Return the [X, Y] coordinate for the center point of the cell that contains the specified text.  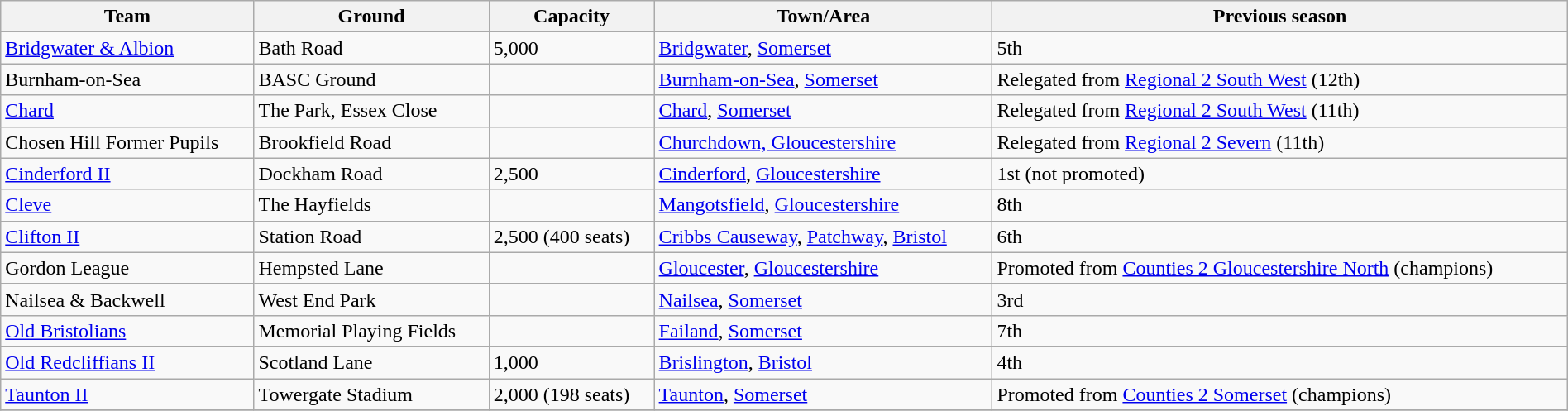
Burnham-on-Sea, Somerset [824, 79]
Capacity [571, 17]
2,500 [571, 174]
Old Redcliffians II [127, 362]
Gordon League [127, 268]
Previous season [1280, 17]
Chosen Hill Former Pupils [127, 142]
Town/Area [824, 17]
Station Road [371, 237]
4th [1280, 362]
Cinderford, Gloucestershire [824, 174]
Taunton, Somerset [824, 394]
Gloucester, Gloucestershire [824, 268]
Promoted from Counties 2 Gloucestershire North (champions) [1280, 268]
8th [1280, 205]
BASC Ground [371, 79]
Bridgwater, Somerset [824, 48]
Memorial Playing Fields [371, 331]
Old Bristolians [127, 331]
Taunton II [127, 394]
Promoted from Counties 2 Somerset (champions) [1280, 394]
1,000 [571, 362]
Brislington, Bristol [824, 362]
5th [1280, 48]
Cinderford II [127, 174]
Scotland Lane [371, 362]
Failand, Somerset [824, 331]
3rd [1280, 299]
Cleve [127, 205]
Towergate Stadium [371, 394]
Burnham-on-Sea [127, 79]
The Park, Essex Close [371, 111]
Bath Road [371, 48]
6th [1280, 237]
Cribbs Causeway, Patchway, Bristol [824, 237]
Clifton II [127, 237]
Hempsted Lane [371, 268]
2,000 (198 seats) [571, 394]
Relegated from Regional 2 Severn (11th) [1280, 142]
Nailsea & Backwell [127, 299]
Chard, Somerset [824, 111]
West End Park [371, 299]
Relegated from Regional 2 South West (11th) [1280, 111]
Dockham Road [371, 174]
Mangotsfield, Gloucestershire [824, 205]
Bridgwater & Albion [127, 48]
Ground [371, 17]
7th [1280, 331]
Nailsea, Somerset [824, 299]
2,500 (400 seats) [571, 237]
The Hayfields [371, 205]
Chard [127, 111]
5,000 [571, 48]
Team [127, 17]
Relegated from Regional 2 South West (12th) [1280, 79]
1st (not promoted) [1280, 174]
Brookfield Road [371, 142]
Churchdown, Gloucestershire [824, 142]
